Provide the [x, y] coordinate of the cell's center where the given text is located.  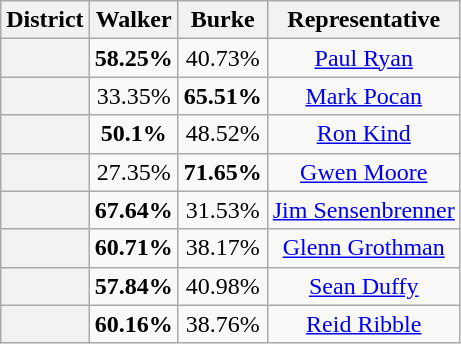
71.65% [222, 172]
40.73% [222, 58]
60.71% [134, 248]
33.35% [134, 96]
Paul Ryan [364, 58]
50.1% [134, 134]
Gwen Moore [364, 172]
Mark Pocan [364, 96]
67.64% [134, 210]
60.16% [134, 324]
27.35% [134, 172]
38.76% [222, 324]
Walker [134, 20]
65.51% [222, 96]
District [45, 20]
Sean Duffy [364, 286]
57.84% [134, 286]
40.98% [222, 286]
31.53% [222, 210]
Representative [364, 20]
58.25% [134, 58]
38.17% [222, 248]
Burke [222, 20]
Glenn Grothman [364, 248]
Ron Kind [364, 134]
48.52% [222, 134]
Reid Ribble [364, 324]
Jim Sensenbrenner [364, 210]
